Scan for the cell matching the given text and deliver its [x, y] coordinate at center. 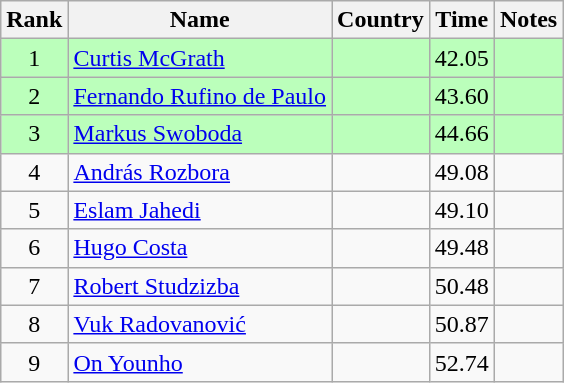
52.74 [462, 362]
Eslam Jahedi [200, 210]
Fernando Rufino de Paulo [200, 96]
On Younho [200, 362]
Time [462, 20]
9 [34, 362]
Rank [34, 20]
Notes [528, 20]
2 [34, 96]
Robert Studzizba [200, 286]
Country [381, 20]
Hugo Costa [200, 248]
50.48 [462, 286]
Vuk Radovanović [200, 324]
49.10 [462, 210]
43.60 [462, 96]
András Rozbora [200, 172]
49.08 [462, 172]
Markus Swoboda [200, 134]
Curtis McGrath [200, 58]
49.48 [462, 248]
50.87 [462, 324]
44.66 [462, 134]
5 [34, 210]
1 [34, 58]
7 [34, 286]
42.05 [462, 58]
3 [34, 134]
8 [34, 324]
Name [200, 20]
6 [34, 248]
4 [34, 172]
